From the cell containing the given text, extract its center point as (X, Y) coordinate. 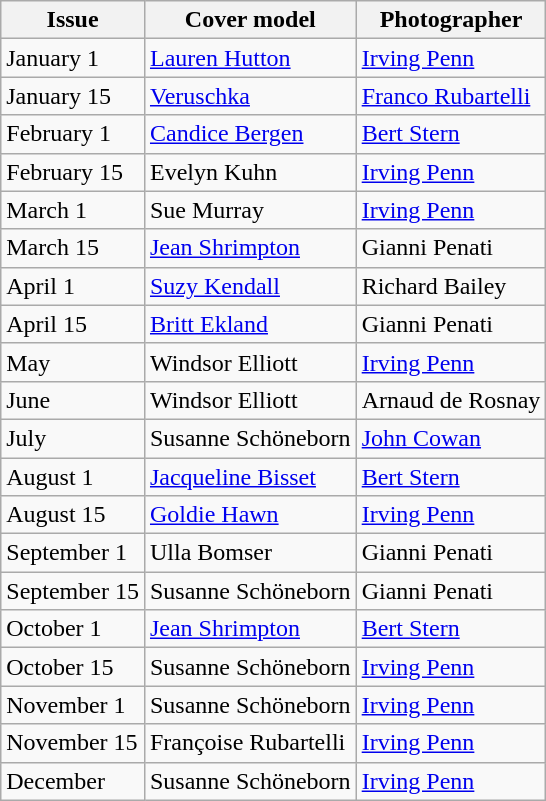
Richard Bailey (451, 286)
March 1 (73, 210)
April 15 (73, 324)
October 15 (73, 667)
June (73, 400)
July (73, 438)
Sue Murray (250, 210)
August 1 (73, 477)
November 15 (73, 743)
Franco Rubartelli (451, 96)
Lauren Hutton (250, 58)
Veruschka (250, 96)
Ulla Bomser (250, 553)
January 15 (73, 96)
Britt Ekland (250, 324)
Arnaud de Rosnay (451, 400)
December (73, 781)
February 1 (73, 134)
May (73, 362)
September 15 (73, 591)
Evelyn Kuhn (250, 172)
February 15 (73, 172)
Françoise Rubartelli (250, 743)
Goldie Hawn (250, 515)
Jacqueline Bisset (250, 477)
Cover model (250, 20)
Issue (73, 20)
November 1 (73, 705)
John Cowan (451, 438)
Candice Bergen (250, 134)
Photographer (451, 20)
Suzy Kendall (250, 286)
April 1 (73, 286)
January 1 (73, 58)
October 1 (73, 629)
March 15 (73, 248)
September 1 (73, 553)
August 15 (73, 515)
